Capture the cell that displays the provided text and extract its (x, y) central coordinate. 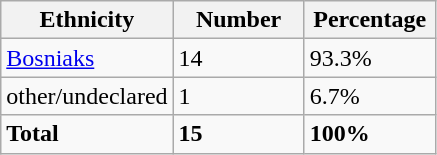
Number (238, 20)
other/undeclared (87, 96)
Total (87, 134)
Percentage (370, 20)
Bosniaks (87, 58)
93.3% (370, 58)
Ethnicity (87, 20)
100% (370, 134)
15 (238, 134)
6.7% (370, 96)
14 (238, 58)
1 (238, 96)
